Pinpoint the cell where the given text exists, returning its (X, Y) midpoint coordinate. 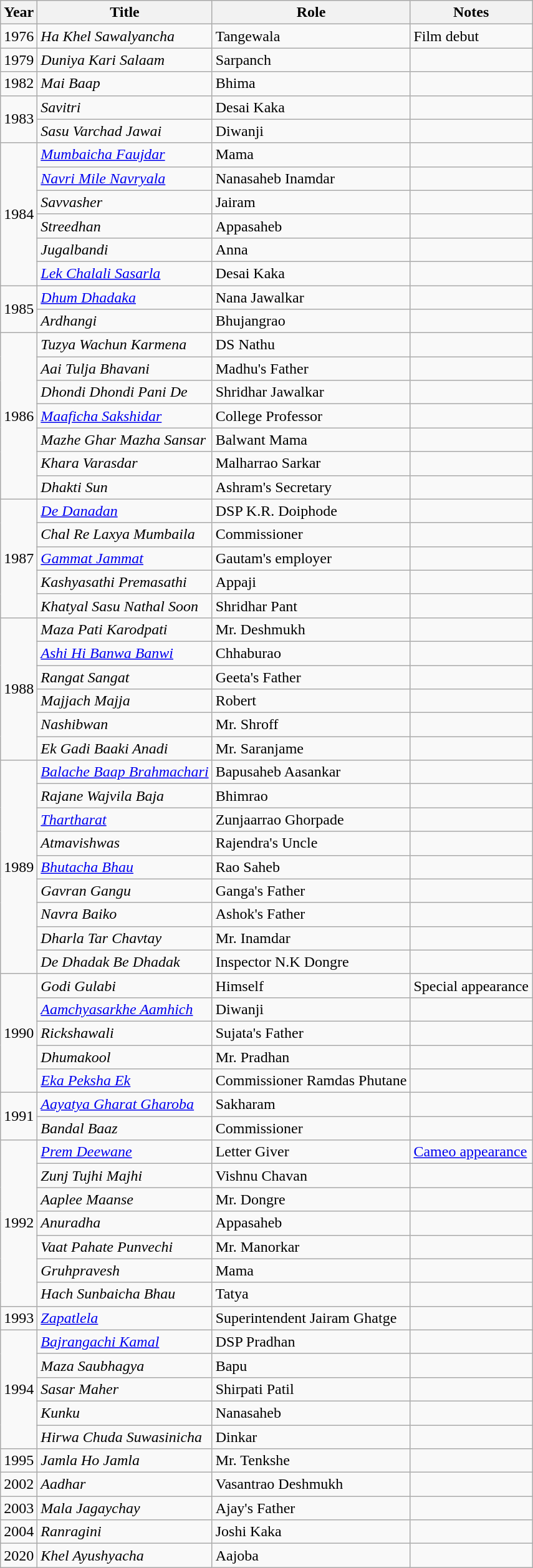
Rao Saheb (311, 867)
Film debut (471, 36)
Sarpanch (311, 60)
College Professor (311, 416)
Nashibwan (125, 725)
Tangewala (311, 36)
Role (311, 12)
DSP K.R. Doiphode (311, 511)
Maaficha Sakshidar (125, 416)
Rickshawali (125, 1033)
Appaji (311, 582)
Mr. Tenkshe (311, 1461)
Anuradha (125, 1223)
Notes (471, 12)
Chal Re Laxya Mumbaila (125, 535)
2004 (19, 1532)
DSP Pradhan (311, 1342)
Rajane Wajvila Baja (125, 796)
2020 (19, 1556)
Inspector N.K Dongre (311, 962)
De Dhadak Be Dhadak (125, 962)
Geeta's Father (311, 677)
1994 (19, 1389)
Gautam's employer (311, 558)
Zunjaarrao Ghorpade (311, 820)
Dhumakool (125, 1057)
Kunku (125, 1413)
Thartharat (125, 820)
Bandal Baaz (125, 1128)
Letter Giver (311, 1152)
Title (125, 12)
Maza Saubhagya (125, 1365)
Khara Varasdar (125, 463)
De Danadan (125, 511)
Navri Mile Navryala (125, 178)
1983 (19, 119)
Year (19, 12)
Aamchyasarkhe Aamhich (125, 1009)
Eka Peksha Ek (125, 1081)
Hirwa Chuda Suwasinicha (125, 1436)
Chhaburao (311, 653)
Dinkar (311, 1436)
Mr. Dongre (311, 1199)
Atmavishwas (125, 843)
Jugalbandi (125, 249)
Balache Baap Brahmachari (125, 772)
Dharla Tar Chavtay (125, 938)
Savitri (125, 107)
Sakharam (311, 1105)
1985 (19, 309)
Superintendent Jairam Ghatge (311, 1318)
DS Nathu (311, 345)
Bhimrao (311, 796)
Jairam (311, 202)
Robert (311, 701)
Khel Ayushyacha (125, 1556)
Sasu Varchad Jawai (125, 131)
Dhondi Dhondi Pani De (125, 392)
Ardhangi (125, 321)
Gruhpravesh (125, 1270)
Zunj Tujhi Majhi (125, 1176)
Ajay's Father (311, 1508)
Bhutacha Bhau (125, 867)
Ek Gadi Baaki Anadi (125, 748)
Mala Jagaychay (125, 1508)
1995 (19, 1461)
2003 (19, 1508)
Shirpati Patil (311, 1389)
Mai Baap (125, 84)
Mr. Pradhan (311, 1057)
Majjach Majja (125, 701)
Nana Jawalkar (311, 298)
Himself (311, 985)
Madhu's Father (311, 369)
Bapusaheb Aasankar (311, 772)
1987 (19, 558)
Prem Deewane (125, 1152)
Shridhar Jawalkar (311, 392)
Anna (311, 249)
Ashok's Father (311, 914)
Sujata's Father (311, 1033)
Malharrao Sarkar (311, 463)
Khatyal Sasu Nathal Soon (125, 606)
Joshi Kaka (311, 1532)
Shridhar Pant (311, 606)
Nanasaheb (311, 1413)
1988 (19, 689)
Bajrangachi Kamal (125, 1342)
Sasar Maher (125, 1389)
Mr. Manorkar (311, 1247)
Rangat Sangat (125, 677)
Bhujangrao (311, 321)
1979 (19, 60)
1993 (19, 1318)
Gavran Gangu (125, 891)
Vaat Pahate Punvechi (125, 1247)
1990 (19, 1033)
Duniya Kari Salaam (125, 60)
Ha Khel Sawalyancha (125, 36)
Maza Pati Karodpati (125, 629)
Ashi Hi Banwa Banwi (125, 653)
1991 (19, 1116)
1986 (19, 416)
Gammat Jammat (125, 558)
Savvasher (125, 202)
Mr. Inamdar (311, 938)
Vishnu Chavan (311, 1176)
Aayatya Gharat Gharoba (125, 1105)
2002 (19, 1484)
1992 (19, 1223)
Mumbaicha Faujdar (125, 155)
Zapatlela (125, 1318)
Dhum Dhadaka (125, 298)
Godi Gulabi (125, 985)
Ganga's Father (311, 891)
Aadhar (125, 1484)
Commissioner Ramdas Phutane (311, 1081)
Aai Tulja Bhavani (125, 369)
Tuzya Wachun Karmena (125, 345)
Ranragini (125, 1532)
1989 (19, 867)
1982 (19, 84)
1976 (19, 36)
Lek Chalali Sasarla (125, 273)
Ashram's Secretary (311, 487)
Mazhe Ghar Mazha Sansar (125, 440)
Vasantrao Deshmukh (311, 1484)
Aaplee Maanse (125, 1199)
Aajoba (311, 1556)
Tatya (311, 1294)
Special appearance (471, 985)
Streedhan (125, 226)
Bhima (311, 84)
Jamla Ho Jamla (125, 1461)
Mr. Shroff (311, 725)
Hach Sunbaicha Bhau (125, 1294)
Rajendra's Uncle (311, 843)
Mr. Deshmukh (311, 629)
Nanasaheb Inamdar (311, 178)
Navra Baiko (125, 914)
1984 (19, 214)
Cameo appearance (471, 1152)
Mr. Saranjame (311, 748)
Dhakti Sun (125, 487)
Balwant Mama (311, 440)
Kashyasathi Premasathi (125, 582)
Bapu (311, 1365)
